Locate the cell with the specified text and output its [x, y] center coordinate. 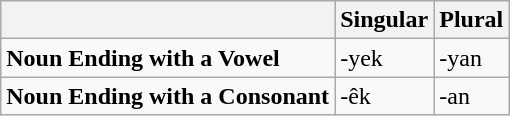
Noun Ending with a Vowel [168, 58]
Singular [384, 20]
-an [472, 96]
-yek [384, 58]
Plural [472, 20]
Noun Ending with a Consonant [168, 96]
-yan [472, 58]
-êk [384, 96]
